Return the [X, Y] coordinate for the center point of the cell that contains the specified text.  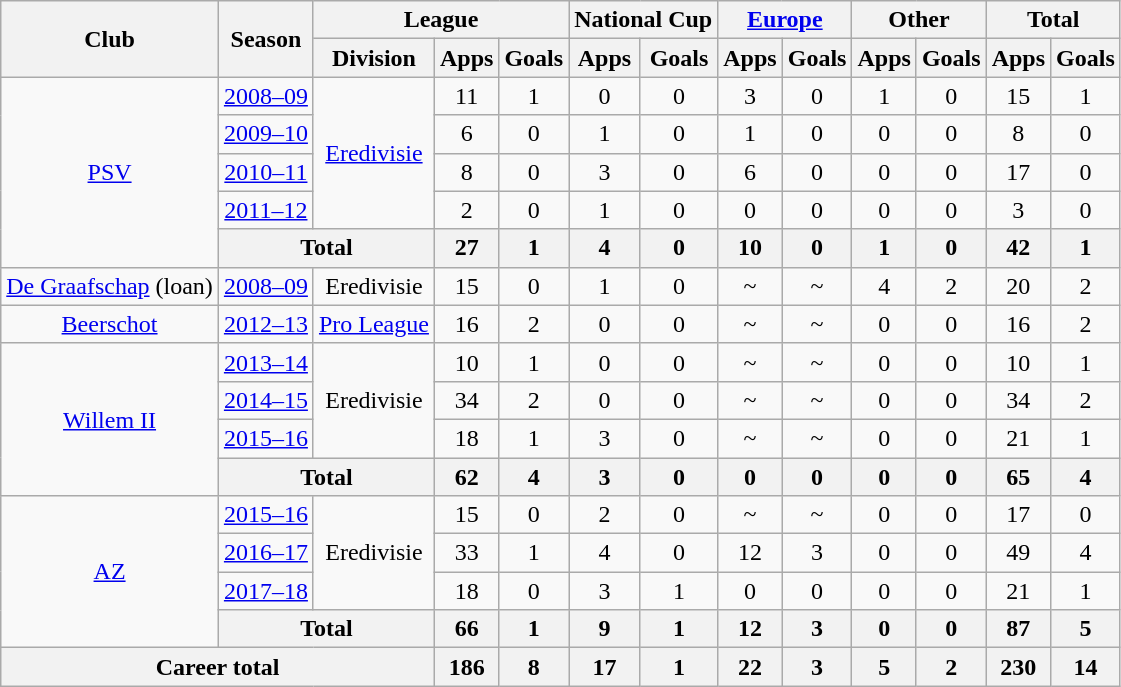
Career total [218, 667]
Beerschot [110, 324]
National Cup [644, 20]
65 [1018, 477]
Season [266, 39]
Division [374, 58]
De Graafschap (loan) [110, 286]
Club [110, 39]
2012–13 [266, 324]
62 [466, 477]
87 [1018, 629]
2011–12 [266, 210]
Other [919, 20]
2017–18 [266, 591]
Pro League [374, 324]
14 [1086, 667]
9 [605, 629]
2009–10 [266, 134]
Willem II [110, 419]
33 [466, 553]
Europe [785, 20]
League [440, 20]
11 [466, 96]
42 [1018, 248]
2014–15 [266, 400]
49 [1018, 553]
186 [466, 667]
230 [1018, 667]
PSV [110, 172]
66 [466, 629]
27 [466, 248]
AZ [110, 572]
22 [750, 667]
20 [1018, 286]
2010–11 [266, 172]
2013–14 [266, 362]
2016–17 [266, 553]
